Provide the [X, Y] coordinate of the cell's center where the given text is located.  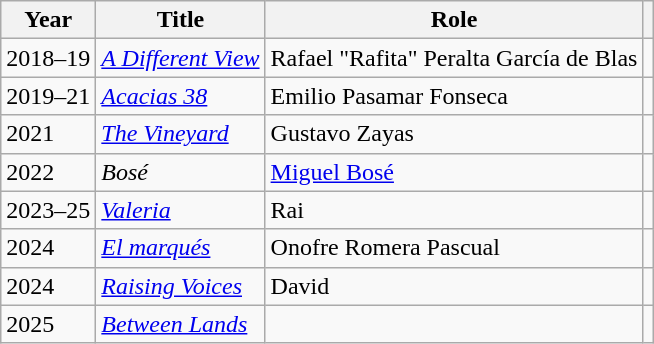
Rafael "Rafita" Peralta García de Blas [454, 58]
David [454, 286]
Valeria [180, 210]
Acacias 38 [180, 96]
Raising Voices [180, 286]
El marqués [180, 248]
Emilio Pasamar Fonseca [454, 96]
2019–21 [48, 96]
A Different View [180, 58]
2022 [48, 172]
Bosé [180, 172]
2018–19 [48, 58]
Gustavo Zayas [454, 134]
The Vineyard [180, 134]
Onofre Romera Pascual [454, 248]
Title [180, 20]
Year [48, 20]
Role [454, 20]
Rai [454, 210]
2025 [48, 324]
Between Lands [180, 324]
2021 [48, 134]
Miguel Bosé [454, 172]
2023–25 [48, 210]
